Search for the cell housing the specified text and yield its (x, y) center coordinate. 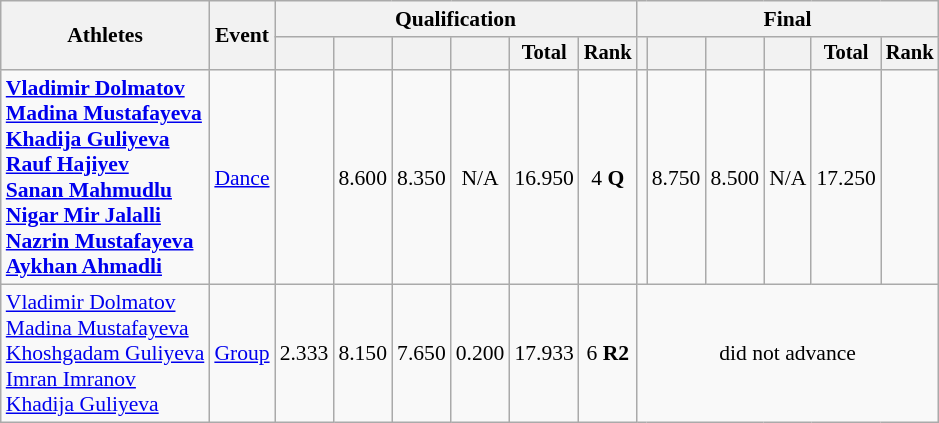
Athletes (106, 36)
did not advance (788, 354)
8.350 (422, 177)
Dance (242, 177)
6 R2 (608, 354)
17.933 (544, 354)
8.500 (734, 177)
Qualification (456, 19)
Group (242, 354)
2.333 (304, 354)
Vladimir DolmatovMadina MustafayevaKhadija GuliyevaRauf HajiyevSanan MahmudluNigar Mir JalalliNazrin MustafayevaAykhan Ahmadli (106, 177)
8.150 (362, 354)
8.750 (676, 177)
Vladimir DolmatovMadina MustafayevaKhoshgadam GuliyevaImran ImranovKhadija Guliyeva (106, 354)
8.600 (362, 177)
Final (788, 19)
7.650 (422, 354)
4 Q (608, 177)
0.200 (480, 354)
16.950 (544, 177)
17.250 (846, 177)
Event (242, 36)
